Locate the cell with the specified text and output its [X, Y] center coordinate. 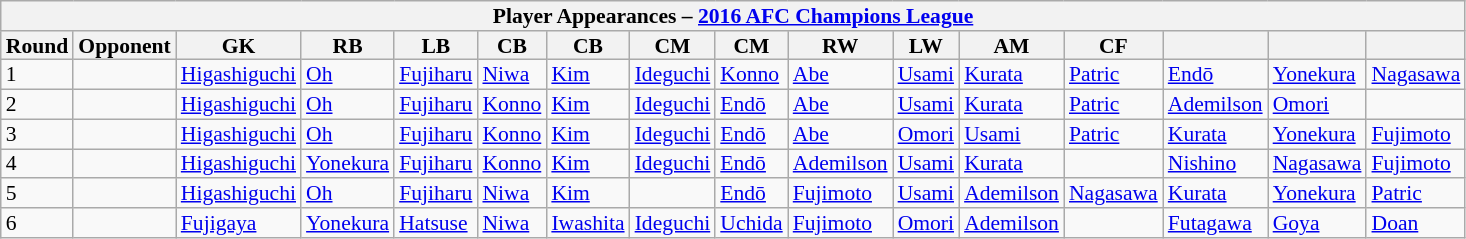
RB [348, 46]
Round [38, 46]
2 [38, 105]
Futagawa [1216, 223]
3 [38, 134]
CF [1114, 46]
Player Appearances – 2016 AFC Champions League [734, 16]
Opponent [124, 46]
RW [840, 46]
LW [926, 46]
Uchida [751, 223]
Doan [1416, 223]
5 [38, 193]
6 [38, 223]
Iwashita [588, 223]
Hatsuse [436, 223]
1 [38, 75]
Nishino [1216, 164]
AM [1012, 46]
Goya [1318, 223]
GK [238, 46]
Fujigaya [238, 223]
LB [436, 46]
4 [38, 164]
